Identify which cell holds the provided text, then report its [X, Y] central coordinate. 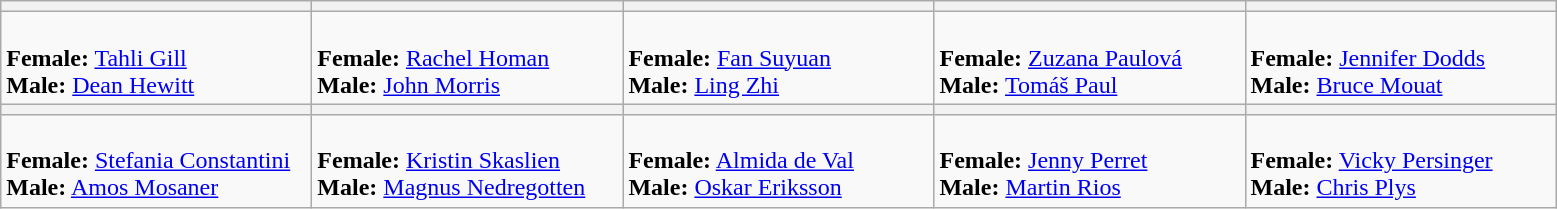
Female: Fan Suyuan Male: Ling Zhi [778, 58]
Female: Rachel Homan Male: John Morris [468, 58]
Female: Almida de Val Male: Oskar Eriksson [778, 161]
Female: Tahli Gill Male: Dean Hewitt [156, 58]
Female: Vicky Persinger Male: Chris Plys [1400, 161]
Female: Jenny Perret Male: Martin Rios [1090, 161]
Female: Jennifer Dodds Male: Bruce Mouat [1400, 58]
Female: Kristin Skaslien Male: Magnus Nedregotten [468, 161]
Female: Stefania Constantini Male: Amos Mosaner [156, 161]
Female: Zuzana Paulová Male: Tomáš Paul [1090, 58]
